Determine the (X, Y) coordinate at the center of the cell enclosing the given text.  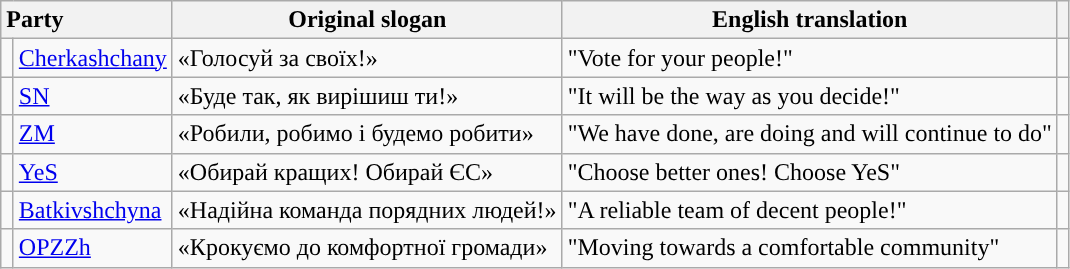
"Choose better ones! Choose YeS" (810, 172)
Cherkashchany (92, 58)
"We have done, are doing and will continue to do" (810, 134)
«Крокуємо до комфортної громади» (367, 248)
«Буде так, як вирішиш ти!» (367, 96)
«Робили, робимо і будемо робити» (367, 134)
«Обирай кращих! Обирай ЄС» (367, 172)
SN (92, 96)
YeS (92, 172)
ZM (92, 134)
"A reliable team of decent people!" (810, 210)
Original slogan (367, 20)
"Vote for your people!" (810, 58)
Party (87, 20)
Batkivshchyna (92, 210)
"Moving towards a comfortable community" (810, 248)
OPZZh (92, 248)
English translation (810, 20)
"It will be the way as you decide!" (810, 96)
«Надійна команда порядних людей!» (367, 210)
«Голосуй за своїх!» (367, 58)
